Find where the given text appears and provide that cell's center as (x, y) coordinate. 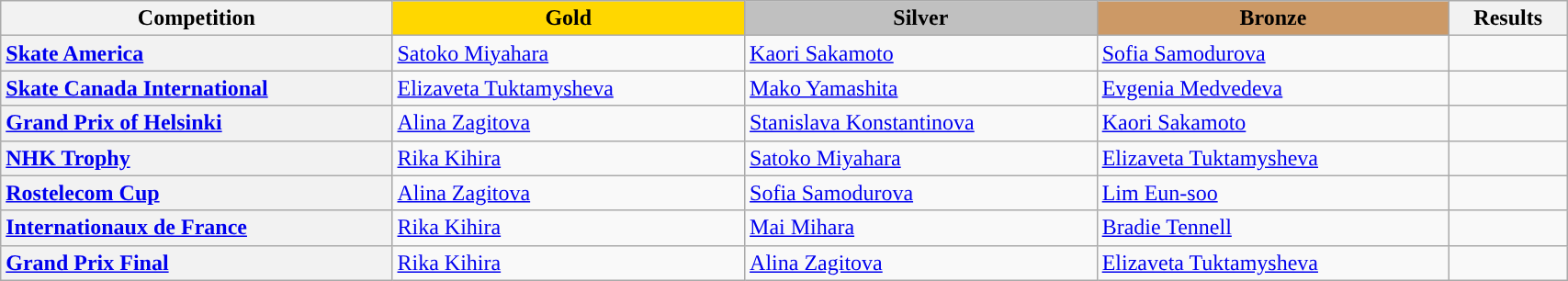
Mai Mihara (921, 228)
Grand Prix of Helsinki (197, 123)
Bradie Tennell (1273, 228)
Stanislava Konstantinova (921, 123)
Gold (569, 18)
Mako Yamashita (921, 88)
Silver (921, 18)
Competition (197, 18)
Lim Eun-soo (1273, 193)
Internationaux de France (197, 228)
Results (1508, 18)
Skate Canada International (197, 88)
Bronze (1273, 18)
Evgenia Medvedeva (1273, 88)
Rostelecom Cup (197, 193)
NHK Trophy (197, 158)
Grand Prix Final (197, 263)
Skate America (197, 53)
